For the text-containing cell, return its midpoint in [x, y] coordinate format. 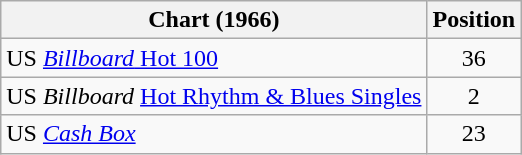
2 [474, 96]
36 [474, 58]
US Billboard Hot Rhythm & Blues Singles [214, 96]
Chart (1966) [214, 20]
US Cash Box [214, 134]
Position [474, 20]
US Billboard Hot 100 [214, 58]
23 [474, 134]
